Return (X, Y) of the center of cell containing provided text 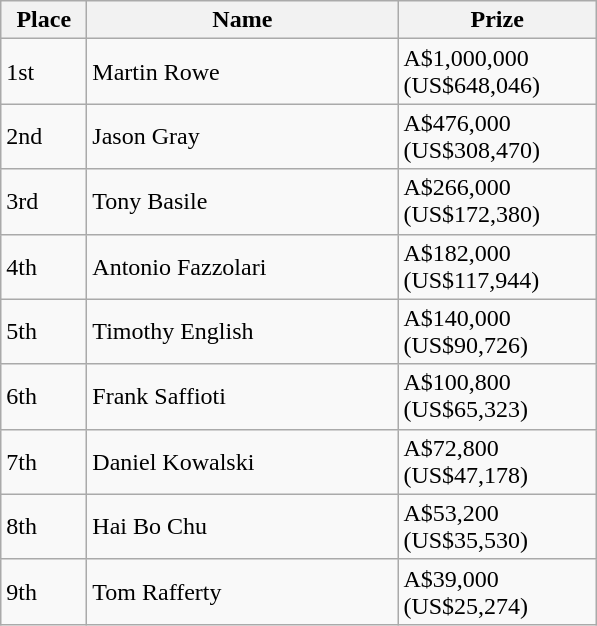
A$53,200 (US$35,530) (498, 526)
Daniel Kowalski (242, 462)
Tony Basile (242, 202)
Hai Bo Chu (242, 526)
Jason Gray (242, 136)
A$1,000,000 (US$648,046) (498, 72)
A$100,800 (US$65,323) (498, 396)
A$266,000 (US$172,380) (498, 202)
A$476,000 (US$308,470) (498, 136)
9th (44, 592)
A$182,000 (US$117,944) (498, 266)
Antonio Fazzolari (242, 266)
8th (44, 526)
Tom Rafferty (242, 592)
1st (44, 72)
Prize (498, 20)
7th (44, 462)
Place (44, 20)
3rd (44, 202)
Frank Saffioti (242, 396)
6th (44, 396)
A$39,000 (US$25,274) (498, 592)
Martin Rowe (242, 72)
5th (44, 332)
Timothy English (242, 332)
2nd (44, 136)
A$72,800 (US$47,178) (498, 462)
4th (44, 266)
Name (242, 20)
A$140,000 (US$90,726) (498, 332)
